Locate the cell with the specified text and output its [x, y] center coordinate. 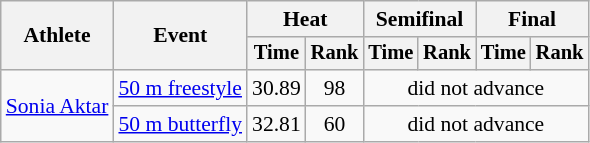
50 m freestyle [180, 88]
Athlete [58, 36]
Event [180, 36]
32.81 [276, 124]
Semifinal [419, 19]
50 m butterfly [180, 124]
Sonia Aktar [58, 106]
Heat [305, 19]
30.89 [276, 88]
98 [335, 88]
60 [335, 124]
Final [532, 19]
